Pinpoint the cell where the given text exists, returning its (x, y) midpoint coordinate. 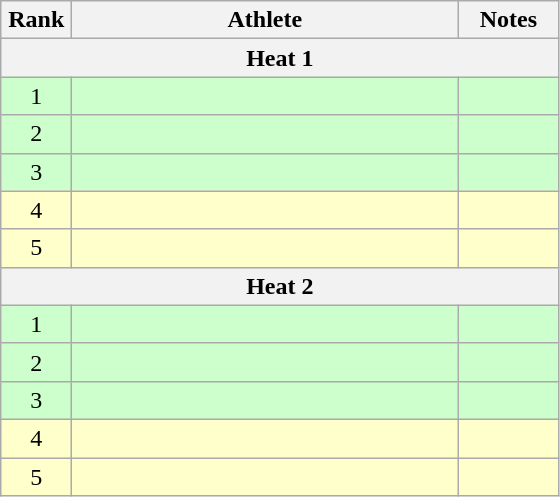
Athlete (265, 20)
Heat 2 (280, 286)
Notes (508, 20)
Rank (36, 20)
Heat 1 (280, 58)
